Extract the (X, Y) coordinate from the center of the cell holding the provided text.  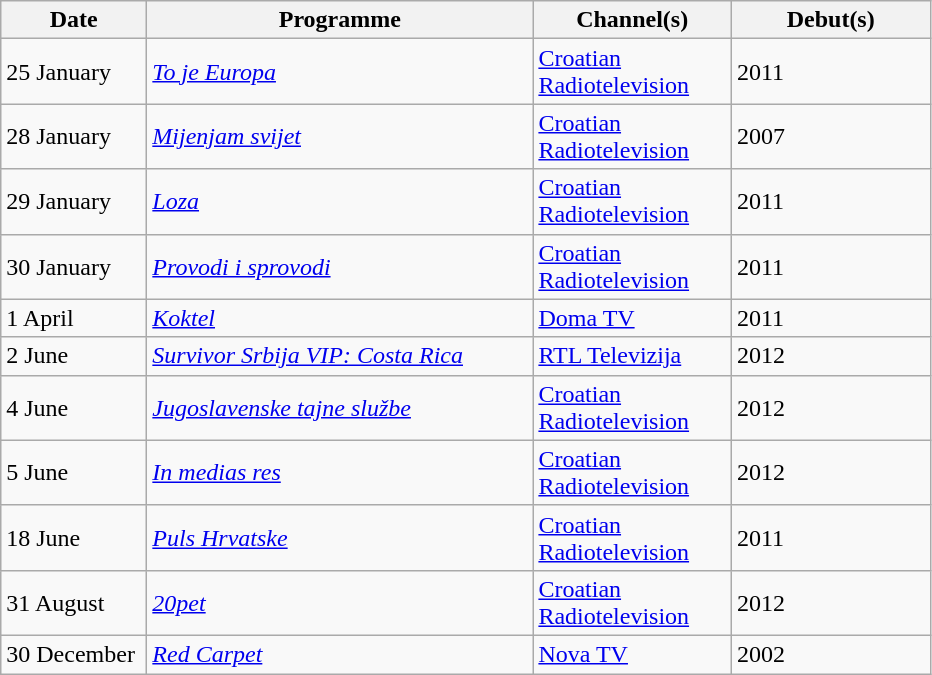
30 January (74, 266)
Channel(s) (632, 20)
Provodi i sprovodi (340, 266)
29 January (74, 202)
30 December (74, 654)
20pet (340, 602)
Loza (340, 202)
4 June (74, 408)
28 January (74, 136)
Mijenjam svijet (340, 136)
5 June (74, 472)
Debut(s) (830, 20)
In medias res (340, 472)
2007 (830, 136)
Red Carpet (340, 654)
Nova TV (632, 654)
Programme (340, 20)
Koktel (340, 318)
1 April (74, 318)
Doma TV (632, 318)
Date (74, 20)
Survivor Srbija VIP: Costa Rica (340, 356)
31 August (74, 602)
Jugoslavenske tajne službe (340, 408)
25 January (74, 72)
18 June (74, 538)
Puls Hrvatske (340, 538)
2002 (830, 654)
RTL Televizija (632, 356)
2 June (74, 356)
To je Europa (340, 72)
